Detect which cell encompasses the target text, then output its [X, Y] center coordinate. 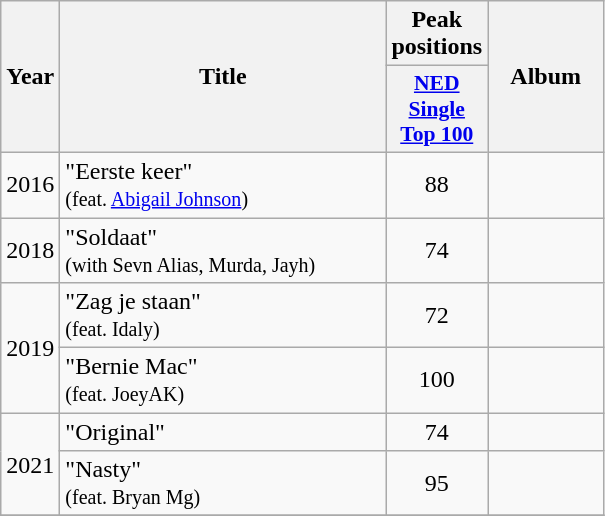
"Zag je staan"(feat. Idaly) [223, 316]
88 [437, 184]
NEDSingleTop 100 [437, 110]
Title [223, 77]
"Eerste keer"(feat. Abigail Johnson) [223, 184]
"Nasty"(feat. Bryan Mg) [223, 484]
Year [30, 77]
2016 [30, 184]
Album [546, 77]
2021 [30, 464]
72 [437, 316]
2019 [30, 348]
"Soldaat"(with Sevn Alias, Murda, Jayh) [223, 250]
"Original" [223, 432]
95 [437, 484]
Peak positions [437, 34]
2018 [30, 250]
100 [437, 380]
"Bernie Mac"(feat. JoeyAK) [223, 380]
